Provide the [X, Y] coordinate of the cell's center where the given text is located.  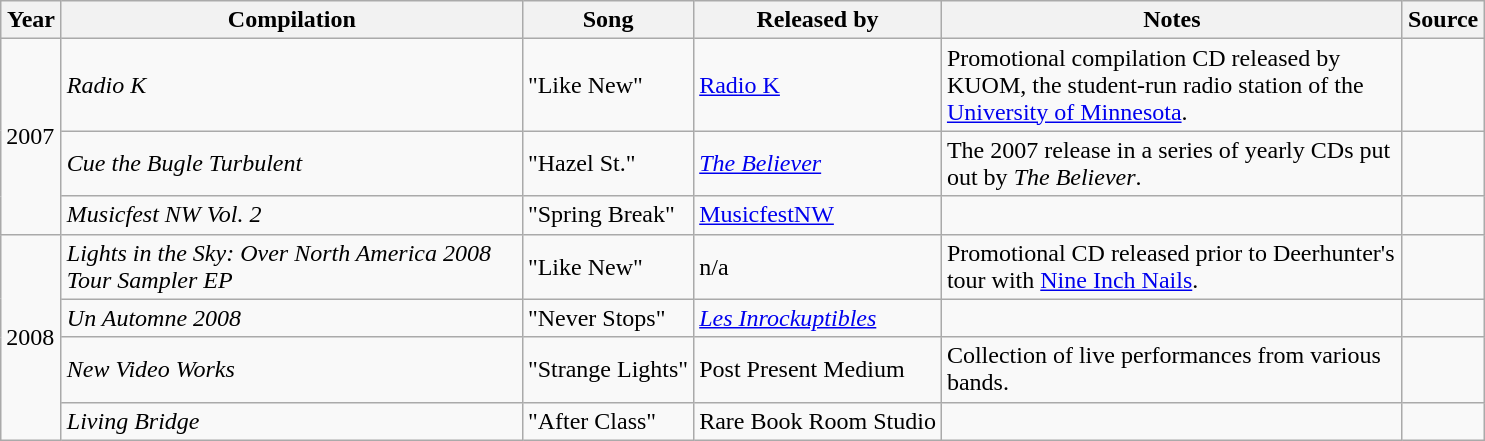
Un Automne 2008 [292, 318]
Promotional CD released prior to Deerhunter's tour with Nine Inch Nails. [1172, 266]
Cue the Bugle Turbulent [292, 164]
"After Class" [608, 421]
The Believer [818, 164]
Released by [818, 20]
New Video Works [292, 370]
2007 [32, 136]
Promotional compilation CD released by KUOM, the student-run radio station of the University of Minnesota. [1172, 85]
"Strange Lights" [608, 370]
Source [1442, 20]
Compilation [292, 20]
Song [608, 20]
Collection of live performances from various bands. [1172, 370]
"Hazel St." [608, 164]
"Spring Break" [608, 215]
Post Present Medium [818, 370]
2008 [32, 337]
Rare Book Room Studio [818, 421]
The 2007 release in a series of yearly CDs put out by The Believer. [1172, 164]
MusicfestNW [818, 215]
Living Bridge [292, 421]
Year [32, 20]
Notes [1172, 20]
n/a [818, 266]
Musicfest NW Vol. 2 [292, 215]
Les Inrockuptibles [818, 318]
"Never Stops" [608, 318]
Lights in the Sky: Over North America 2008 Tour Sampler EP [292, 266]
